Locate the cell with the specified text and output its [X, Y] center coordinate. 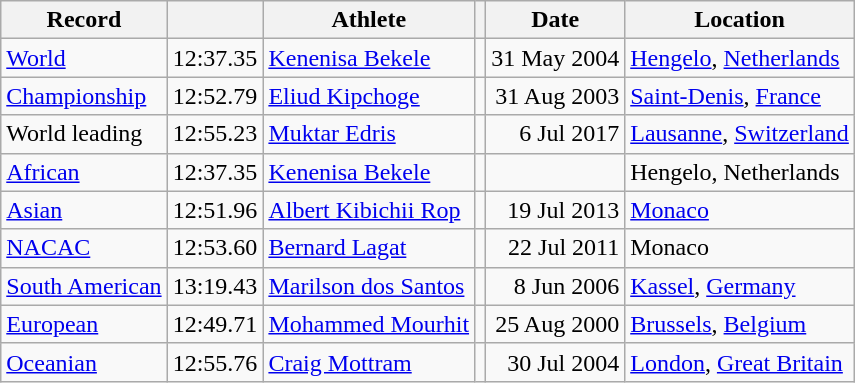
Mohammed Mourhit [369, 324]
Record [84, 20]
12:51.96 [215, 210]
NACAC [84, 248]
13:19.43 [215, 286]
Brussels, Belgium [740, 324]
Date [556, 20]
22 Jul 2011 [556, 248]
Marilson dos Santos [369, 286]
25 Aug 2000 [556, 324]
Muktar Edris [369, 134]
World leading [84, 134]
Albert Kibichii Rop [369, 210]
London, Great Britain [740, 362]
African [84, 172]
Bernard Lagat [369, 248]
8 Jun 2006 [556, 286]
19 Jul 2013 [556, 210]
Location [740, 20]
31 Aug 2003 [556, 96]
World [84, 58]
12:52.79 [215, 96]
Lausanne, Switzerland [740, 134]
31 May 2004 [556, 58]
European [84, 324]
12:55.76 [215, 362]
12:49.71 [215, 324]
12:55.23 [215, 134]
Championship [84, 96]
6 Jul 2017 [556, 134]
Athlete [369, 20]
Asian [84, 210]
30 Jul 2004 [556, 362]
Kassel, Germany [740, 286]
South American [84, 286]
Craig Mottram [369, 362]
Saint-Denis, France [740, 96]
Oceanian [84, 362]
Eliud Kipchoge [369, 96]
12:53.60 [215, 248]
